Return [x, y] of the center of cell containing provided text 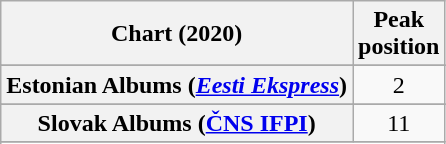
Estonian Albums (Eesti Ekspress) [177, 85]
11 [399, 123]
Chart (2020) [177, 34]
Slovak Albums (ČNS IFPI) [177, 123]
2 [399, 85]
Peakposition [399, 34]
